Detect which cell encompasses the target text, then output its [x, y] center coordinate. 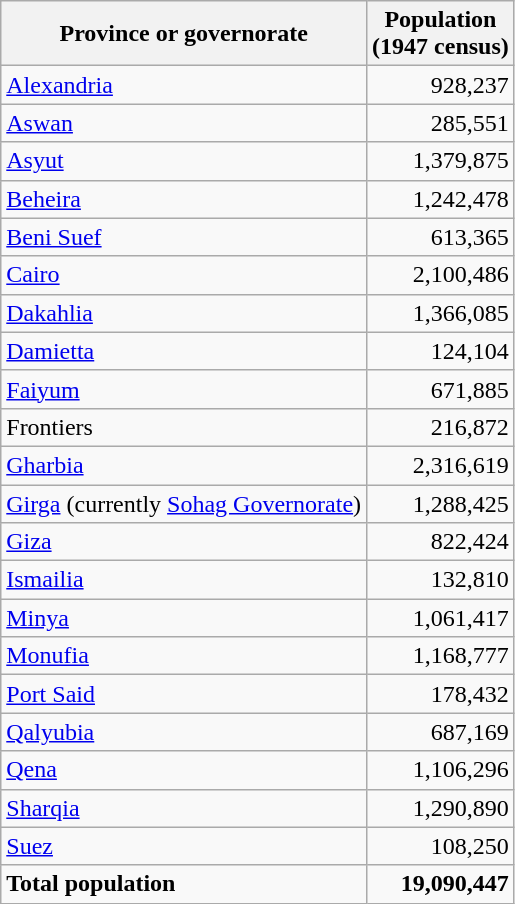
1,061,417 [441, 618]
Sharqia [184, 808]
2,316,619 [441, 465]
Alexandria [184, 85]
Gharbia [184, 465]
Population(1947 census) [441, 34]
1,168,777 [441, 656]
Girga (currently Sohag Governorate) [184, 503]
1,242,478 [441, 199]
Beheira [184, 199]
216,872 [441, 427]
108,250 [441, 846]
Giza [184, 542]
1,106,296 [441, 770]
Minya [184, 618]
Qalyubia [184, 732]
Asyut [184, 161]
Beni Suef [184, 237]
1,288,425 [441, 503]
Aswan [184, 123]
Faiyum [184, 389]
687,169 [441, 732]
Province or governorate [184, 34]
1,290,890 [441, 808]
822,424 [441, 542]
132,810 [441, 580]
Port Said [184, 694]
124,104 [441, 351]
Suez [184, 846]
178,432 [441, 694]
671,885 [441, 389]
1,379,875 [441, 161]
Ismailia [184, 580]
1,366,085 [441, 313]
Total population [184, 884]
Monufia [184, 656]
Frontiers [184, 427]
Qena [184, 770]
613,365 [441, 237]
Cairo [184, 275]
2,100,486 [441, 275]
285,551 [441, 123]
928,237 [441, 85]
Dakahlia [184, 313]
19,090,447 [441, 884]
Damietta [184, 351]
